Provide the (x, y) coordinate of the cell's center where the given text is located.  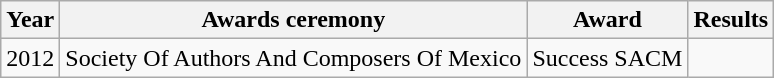
Award (608, 20)
Society Of Authors And Composers Of Mexico (294, 58)
2012 (30, 58)
Awards ceremony (294, 20)
Year (30, 20)
Success SACM (608, 58)
Results (731, 20)
